Determine the (X, Y) coordinate at the center of the cell enclosing the given text.  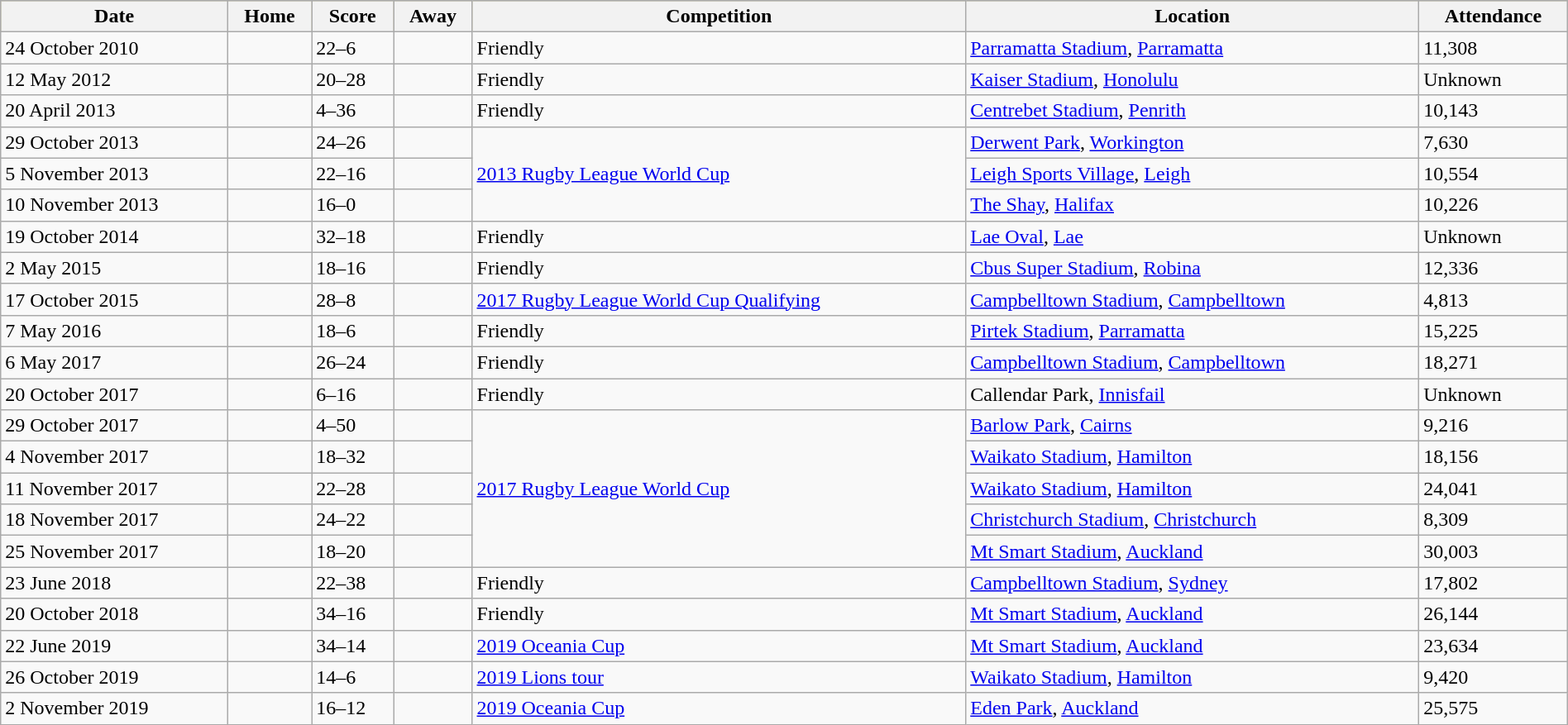
22–6 (352, 48)
26,144 (1494, 614)
Home (270, 17)
25 November 2017 (114, 551)
Derwent Park, Workington (1193, 142)
11 November 2017 (114, 489)
32–18 (352, 236)
10,554 (1494, 174)
17 October 2015 (114, 299)
Centrebet Stadium, Penrith (1193, 111)
4 November 2017 (114, 457)
18–16 (352, 268)
16–0 (352, 205)
12,336 (1494, 268)
Competition (719, 17)
9,216 (1494, 426)
20 April 2013 (114, 111)
7 May 2016 (114, 331)
22–38 (352, 583)
19 October 2014 (114, 236)
Away (433, 17)
4–50 (352, 426)
10,143 (1494, 111)
2017 Rugby League World Cup Qualifying (719, 299)
34–16 (352, 614)
4,813 (1494, 299)
12 May 2012 (114, 79)
6–16 (352, 394)
20–28 (352, 79)
2 November 2019 (114, 708)
24–26 (352, 142)
29 October 2013 (114, 142)
Score (352, 17)
10,226 (1494, 205)
22–16 (352, 174)
18 November 2017 (114, 520)
17,802 (1494, 583)
23 June 2018 (114, 583)
18,271 (1494, 362)
2 May 2015 (114, 268)
Barlow Park, Cairns (1193, 426)
20 October 2018 (114, 614)
24–22 (352, 520)
18–6 (352, 331)
30,003 (1494, 551)
8,309 (1494, 520)
The Shay, Halifax (1193, 205)
22–28 (352, 489)
9,420 (1494, 677)
18–20 (352, 551)
18–32 (352, 457)
29 October 2017 (114, 426)
Kaiser Stadium, Honolulu (1193, 79)
Date (114, 17)
Leigh Sports Village, Leigh (1193, 174)
34–14 (352, 646)
18,156 (1494, 457)
24 October 2010 (114, 48)
2017 Rugby League World Cup (719, 489)
Lae Oval, Lae (1193, 236)
15,225 (1494, 331)
16–12 (352, 708)
26–24 (352, 362)
26 October 2019 (114, 677)
22 June 2019 (114, 646)
Callendar Park, Innisfail (1193, 394)
Parramatta Stadium, Parramatta (1193, 48)
11,308 (1494, 48)
24,041 (1494, 489)
2013 Rugby League World Cup (719, 174)
14–6 (352, 677)
Christchurch Stadium, Christchurch (1193, 520)
2019 Lions tour (719, 677)
Attendance (1494, 17)
25,575 (1494, 708)
Cbus Super Stadium, Robina (1193, 268)
23,634 (1494, 646)
Pirtek Stadium, Parramatta (1193, 331)
20 October 2017 (114, 394)
Campbelltown Stadium, Sydney (1193, 583)
7,630 (1494, 142)
5 November 2013 (114, 174)
Location (1193, 17)
6 May 2017 (114, 362)
Eden Park, Auckland (1193, 708)
10 November 2013 (114, 205)
28–8 (352, 299)
4–36 (352, 111)
